For the text-containing cell, return its midpoint in [x, y] coordinate format. 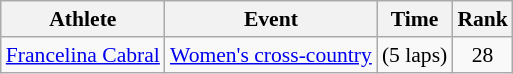
28 [482, 55]
Time [414, 19]
Rank [482, 19]
Francelina Cabral [83, 55]
Athlete [83, 19]
Event [271, 19]
Women's cross-country [271, 55]
(5 laps) [414, 55]
